Find where the given text appears and provide that cell's center as [X, Y] coordinate. 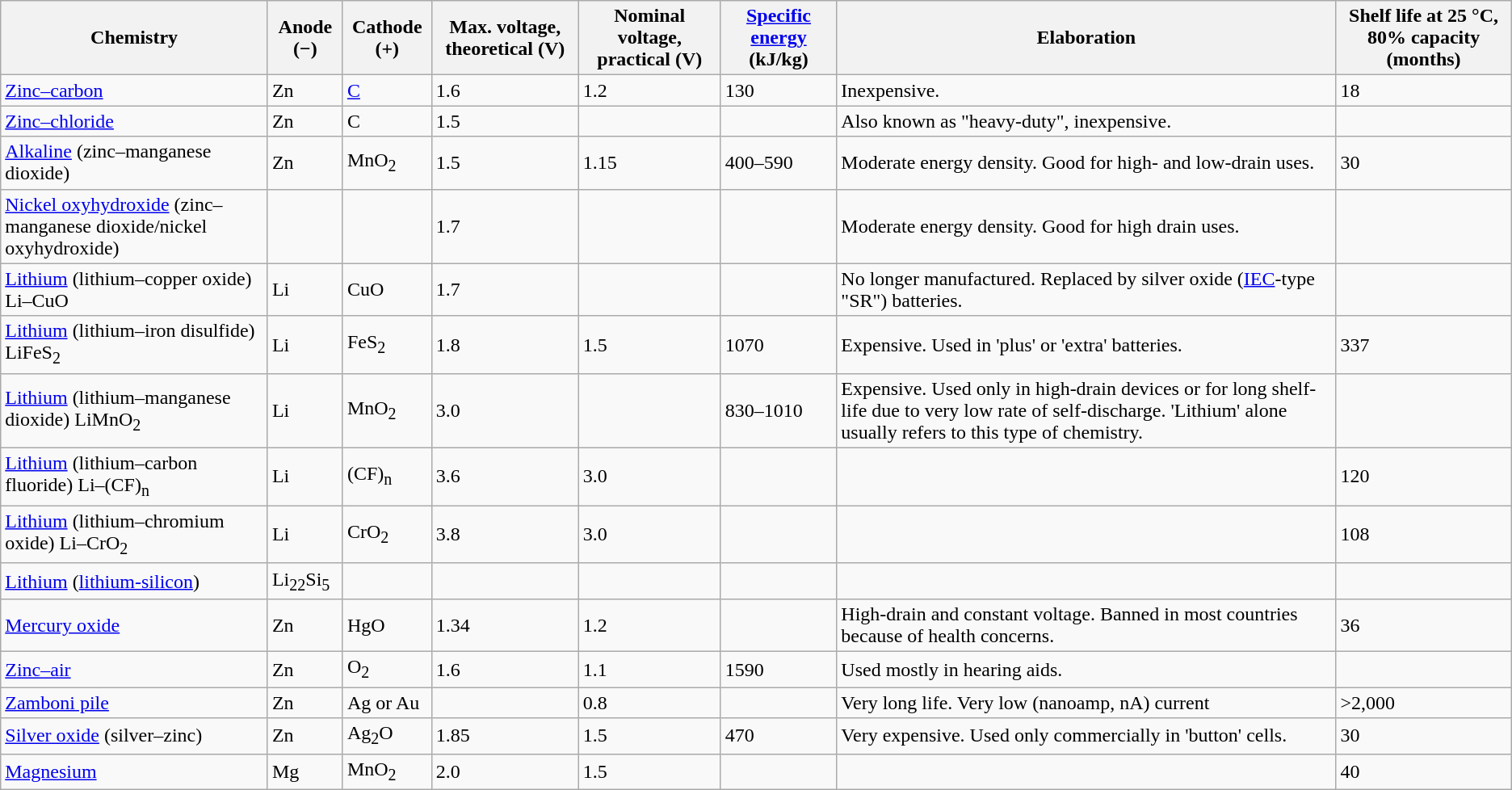
(CF)n [387, 477]
Lithium (lithium–carbon fluoride) Li–(CF)n [134, 477]
108 [1423, 535]
3.8 [505, 535]
18 [1423, 90]
Lithium (lithium–chromium oxide) Li–CrO2 [134, 535]
Also known as "heavy-duty", inexpensive. [1086, 121]
Ag or Au [387, 703]
1.34 [505, 625]
FeS2 [387, 344]
1.15 [649, 163]
Nominal voltage, practical (V) [649, 38]
Used mostly in hearing aids. [1086, 670]
Specific energy (kJ/kg) [779, 38]
1.1 [649, 670]
1070 [779, 344]
40 [1423, 771]
Expensive. Used in 'plus' or 'extra' batteries. [1086, 344]
400–590 [779, 163]
Lithium (lithium–copper oxide) Li–CuO [134, 289]
1.85 [505, 736]
36 [1423, 625]
Magnesium [134, 771]
Nickel oxyhydroxide (zinc–manganese dioxide/nickel oxyhydroxide) [134, 226]
Shelf life at 25 °C, 80% capacity (months) [1423, 38]
Mg [305, 771]
Zinc–air [134, 670]
Cathode (+) [387, 38]
Anode (−) [305, 38]
>2,000 [1423, 703]
Very expensive. Used only commercially in 'button' cells. [1086, 736]
Zinc–carbon [134, 90]
No longer manufactured. Replaced by silver oxide (IEC-type "SR") batteries. [1086, 289]
337 [1423, 344]
2.0 [505, 771]
CuO [387, 289]
O2 [387, 670]
Zinc–chloride [134, 121]
Chemistry [134, 38]
0.8 [649, 703]
120 [1423, 477]
470 [779, 736]
Alkaline (zinc–manganese dioxide) [134, 163]
Zamboni pile [134, 703]
3.6 [505, 477]
Max. voltage, theoretical (V) [505, 38]
Li22Si5 [305, 581]
Very long life. Very low (nanoamp, nA) current [1086, 703]
CrO2 [387, 535]
Elaboration [1086, 38]
130 [779, 90]
Silver oxide (silver–zinc) [134, 736]
Lithium (lithium-silicon) [134, 581]
1590 [779, 670]
Inexpensive. [1086, 90]
High-drain and constant voltage. Banned in most countries because of health concerns. [1086, 625]
1.8 [505, 344]
830–1010 [779, 410]
Lithium (lithium–iron disulfide) LiFeS2 [134, 344]
Moderate energy density. Good for high- and low-drain uses. [1086, 163]
Mercury oxide [134, 625]
Lithium (lithium–manganese dioxide) LiMnO2 [134, 410]
HgO [387, 625]
Ag2O [387, 736]
Moderate energy density. Good for high drain uses. [1086, 226]
